Locate the cell with the specified text and output its [X, Y] center coordinate. 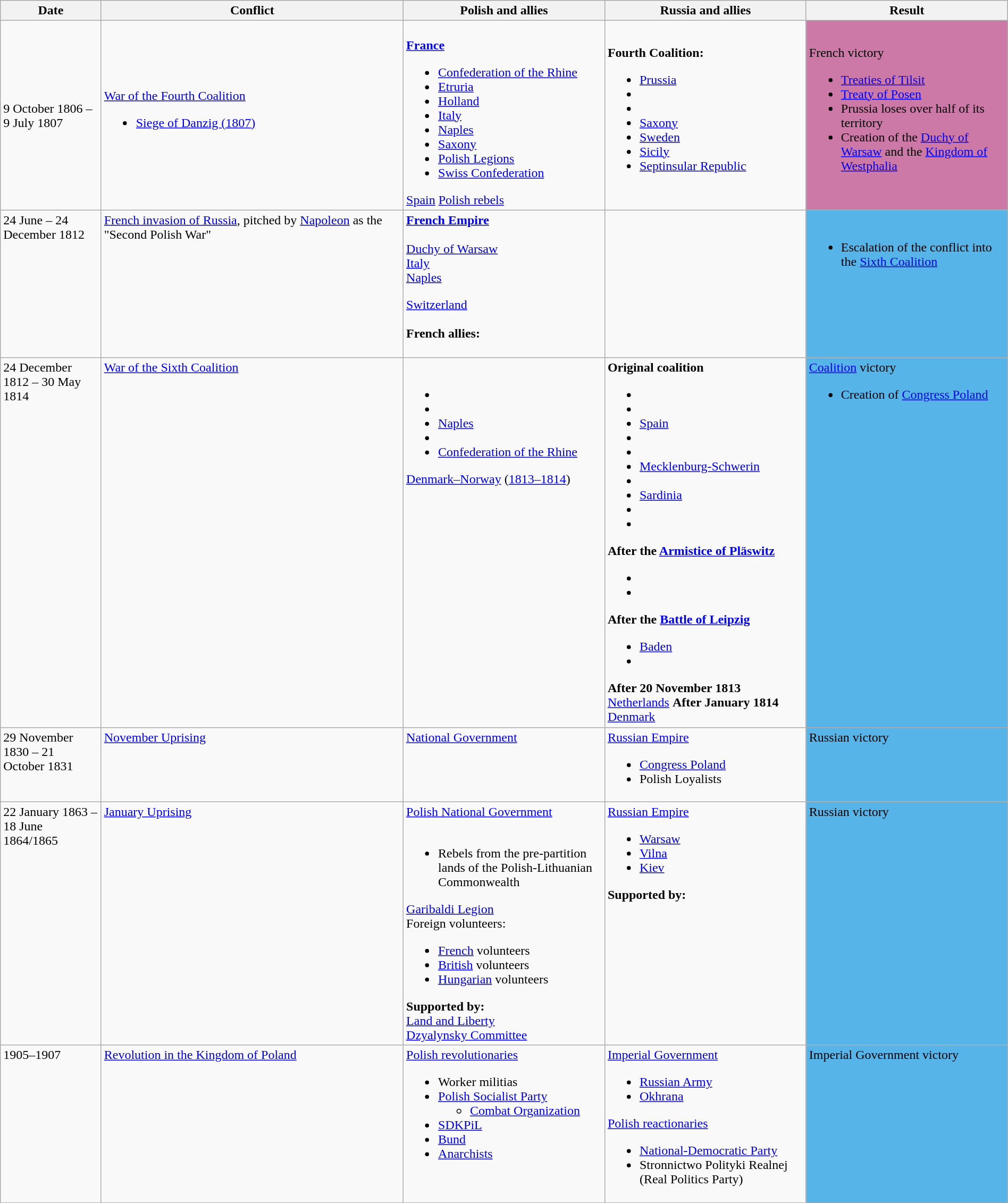
Polish and allies [504, 11]
French victoryTreaties of TilsitTreaty of PosenPrussia loses over half of its territoryCreation of the Duchy of Warsaw and the Kingdom of Westphalia [907, 115]
Fourth Coalition: Prussia Saxony Sweden SicilySeptinsular Republic [705, 115]
22 January 1863 – 18 June 1864/1865 [51, 923]
War of the Sixth Coalition [252, 542]
24 June – 24 December 1812 [51, 284]
FranceConfederation of the Rhine Etruria Holland Italy Naples Saxony Polish Legions Swiss Confederation Spain Polish rebels [504, 115]
Conflict [252, 11]
Russian Empire Congress Poland Polish Loyalists [705, 764]
Polish revolutionariesWorker militiasPolish Socialist PartyCombat OrganizationSDKPiLBundAnarchists [504, 1124]
War of the Fourth CoalitionSiege of Danzig (1807) [252, 115]
29 November 1830 – 21 October 1831 [51, 764]
November Uprising [252, 764]
Coalition victoryCreation of Congress Poland [907, 542]
National Government [504, 764]
Imperial GovernmentRussian ArmyOkhranaPolish reactionariesNational-Democratic PartyStronnictwo Polityki Realnej (Real Politics Party) [705, 1124]
Result [907, 11]
Revolution in the Kingdom of Poland [252, 1124]
January Uprising [252, 923]
Russia and allies [705, 11]
Date [51, 11]
NaplesConfederation of the Rhine Denmark–Norway (1813–1814) [504, 542]
24 December 1812 – 30 May 1814 [51, 542]
Russian Empire Warsaw Vilna KievSupported by: [705, 923]
Imperial Government victory [907, 1124]
French Empire Duchy of Warsaw Italy Naples Switzerland French allies: [504, 284]
9 October 1806 – 9 July 1807 [51, 115]
Escalation of the conflict into the Sixth Coalition [907, 284]
French invasion of Russia, pitched by Napoleon as the "Second Polish War" [252, 284]
1905–1907 [51, 1124]
